Return [X, Y] of the center of cell containing provided text 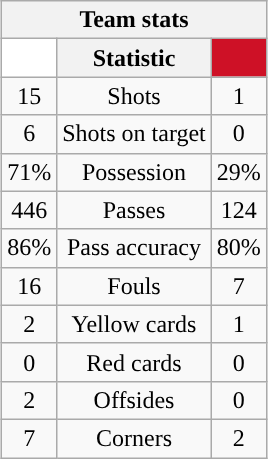
Team stats [134, 20]
71% [30, 172]
Pass accuracy [134, 248]
29% [238, 172]
Offsides [134, 400]
86% [30, 248]
Red cards [134, 362]
Yellow cards [134, 324]
Fouls [134, 286]
Statistic [134, 58]
Passes [134, 210]
Corners [134, 438]
15 [30, 96]
124 [238, 210]
Possession [134, 172]
6 [30, 134]
80% [238, 248]
Shots on target [134, 134]
446 [30, 210]
16 [30, 286]
Shots [134, 96]
